Detect which cell encompasses the target text, then output its [x, y] center coordinate. 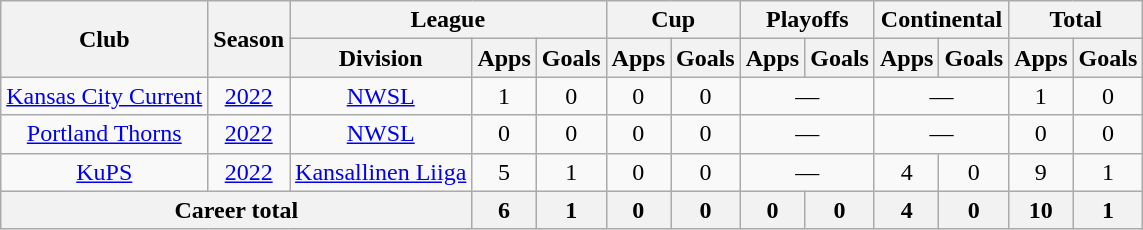
Season [249, 39]
Continental [941, 20]
10 [1041, 210]
5 [504, 172]
6 [504, 210]
KuPS [104, 172]
Playoffs [807, 20]
Portland Thorns [104, 134]
Kansas City Current [104, 96]
Cup [673, 20]
Career total [236, 210]
9 [1041, 172]
Division [381, 58]
Club [104, 39]
League [448, 20]
Total [1076, 20]
Kansallinen Liiga [381, 172]
